Determine the (x, y) coordinate at the center of the cell enclosing the given text.  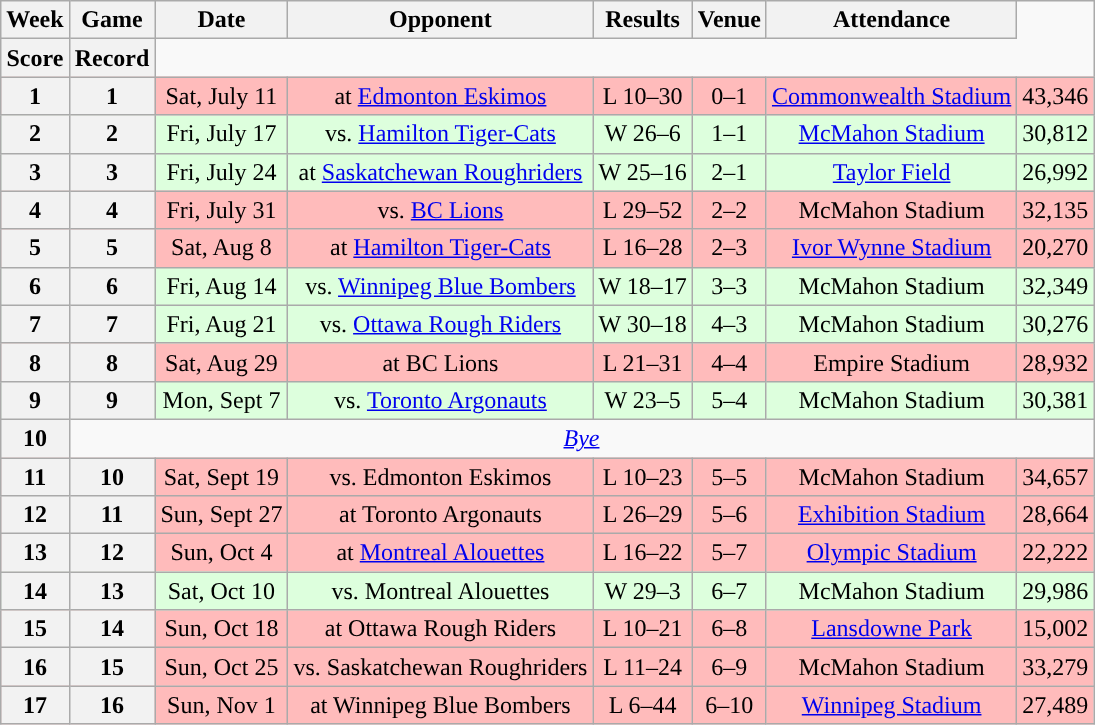
Lansdowne Park (891, 629)
4–4 (729, 362)
Mon, Sept 7 (222, 400)
Sat, Aug 8 (222, 248)
26,992 (1056, 172)
33,279 (1056, 667)
at BC Lions (440, 362)
at Winnipeg Blue Bombers (440, 705)
L 10–30 (642, 96)
Sat, July 11 (222, 96)
vs. Hamilton Tiger-Cats (440, 134)
at Montreal Alouettes (440, 553)
Fri, Aug 21 (222, 324)
vs. Ottawa Rough Riders (440, 324)
L 29–52 (642, 210)
0–1 (729, 96)
L 26–29 (642, 515)
32,349 (1056, 286)
27,489 (1056, 705)
W 23–5 (642, 400)
Taylor Field (891, 172)
5–7 (729, 553)
Ivor Wynne Stadium (891, 248)
at Saskatchewan Roughriders (440, 172)
Fri, Aug 14 (222, 286)
Empire Stadium (891, 362)
22,222 (1056, 553)
2–2 (729, 210)
W 25–16 (642, 172)
1–1 (729, 134)
Venue (729, 20)
20,270 (1056, 248)
Attendance (891, 20)
6–10 (729, 705)
Sun, Sept 27 (222, 515)
30,276 (1056, 324)
6–7 (729, 591)
L 16–28 (642, 248)
Winnipeg Stadium (891, 705)
Sun, Oct 25 (222, 667)
vs. Winnipeg Blue Bombers (440, 286)
Sun, Nov 1 (222, 705)
vs. Edmonton Eskimos (440, 477)
L 10–23 (642, 477)
28,664 (1056, 515)
28,932 (1056, 362)
32,135 (1056, 210)
vs. Toronto Argonauts (440, 400)
Fri, July 17 (222, 134)
Fri, July 31 (222, 210)
2–3 (729, 248)
vs. Montreal Alouettes (440, 591)
6–8 (729, 629)
Bye (582, 438)
L 11–24 (642, 667)
W 29–3 (642, 591)
at Hamilton Tiger-Cats (440, 248)
L 6–44 (642, 705)
W 30–18 (642, 324)
34,657 (1056, 477)
Opponent (440, 20)
vs. Saskatchewan Roughriders (440, 667)
Sat, Sept 19 (222, 477)
Results (642, 20)
43,346 (1056, 96)
Score (35, 58)
Olympic Stadium (891, 553)
Sat, Oct 10 (222, 591)
29,986 (1056, 591)
5–6 (729, 515)
Commonwealth Stadium (891, 96)
L 21–31 (642, 362)
Sun, Oct 4 (222, 553)
Game (112, 20)
at Toronto Argonauts (440, 515)
W 26–6 (642, 134)
2–1 (729, 172)
5–4 (729, 400)
30,812 (1056, 134)
Week (35, 20)
Fri, July 24 (222, 172)
15,002 (1056, 629)
6–9 (729, 667)
L 16–22 (642, 553)
vs. BC Lions (440, 210)
at Ottawa Rough Riders (440, 629)
4–3 (729, 324)
5–5 (729, 477)
Sat, Aug 29 (222, 362)
Record (112, 58)
17 (35, 705)
3–3 (729, 286)
W 18–17 (642, 286)
Exhibition Stadium (891, 515)
Date (222, 20)
at Edmonton Eskimos (440, 96)
L 10–21 (642, 629)
Sun, Oct 18 (222, 629)
30,381 (1056, 400)
